Determine the (x, y) coordinate at the center of the cell enclosing the given text.  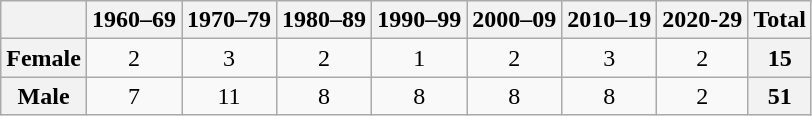
1960–69 (134, 20)
1 (420, 58)
Male (44, 96)
7 (134, 96)
11 (230, 96)
2010–19 (610, 20)
51 (780, 96)
1980–89 (324, 20)
1990–99 (420, 20)
1970–79 (230, 20)
2000–09 (514, 20)
2020-29 (702, 20)
Total (780, 20)
15 (780, 58)
Female (44, 58)
